Return the (X, Y) coordinate for the center point of the cell that contains the specified text.  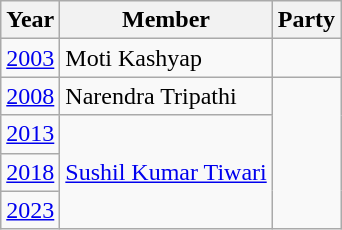
Party (306, 20)
Moti Kashyap (166, 58)
2018 (30, 172)
2008 (30, 96)
Narendra Tripathi (166, 96)
2013 (30, 134)
Year (30, 20)
Sushil Kumar Tiwari (166, 172)
Member (166, 20)
2023 (30, 210)
2003 (30, 58)
